Locate the cell with the specified text and output its (X, Y) center coordinate. 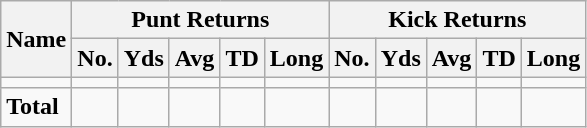
Name (36, 39)
Kick Returns (458, 20)
Punt Returns (200, 20)
Total (36, 107)
